Determine the (x, y) coordinate at the center of the cell enclosing the given text.  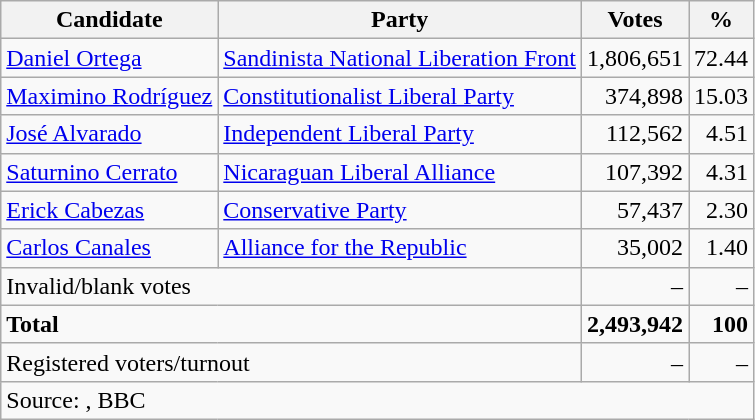
Source: , BBC (378, 400)
José Alvarado (110, 134)
100 (722, 324)
% (722, 20)
57,437 (634, 210)
Candidate (110, 20)
Sandinista National Liberation Front (400, 58)
15.03 (722, 96)
Party (400, 20)
1.40 (722, 248)
Invalid/blank votes (292, 286)
374,898 (634, 96)
Maximino Rodríguez (110, 96)
112,562 (634, 134)
Erick Cabezas (110, 210)
Registered voters/turnout (292, 362)
Daniel Ortega (110, 58)
Alliance for the Republic (400, 248)
Carlos Canales (110, 248)
72.44 (722, 58)
Nicaraguan Liberal Alliance (400, 172)
4.51 (722, 134)
Constitutionalist Liberal Party (400, 96)
35,002 (634, 248)
4.31 (722, 172)
Independent Liberal Party (400, 134)
107,392 (634, 172)
Saturnino Cerrato (110, 172)
2.30 (722, 210)
Conservative Party (400, 210)
1,806,651 (634, 58)
Total (292, 324)
2,493,942 (634, 324)
Votes (634, 20)
